Detect which cell encompasses the target text, then output its [X, Y] center coordinate. 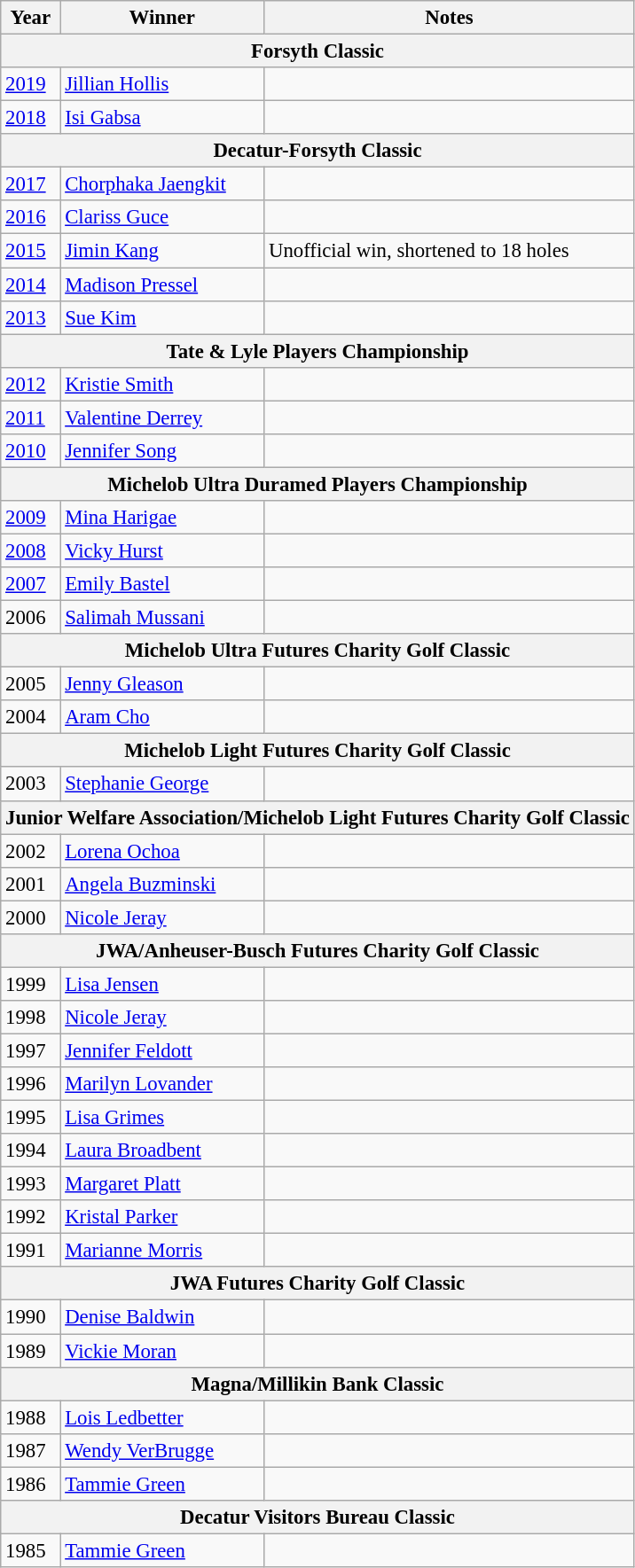
Kristal Parker [162, 1217]
1987 [30, 1450]
2015 [30, 251]
Vicky Hurst [162, 550]
1992 [30, 1217]
Michelob Ultra Duramed Players Championship [317, 484]
Michelob Ultra Futures Charity Golf Classic [317, 651]
Decatur Visitors Bureau Classic [317, 1517]
Aram Cho [162, 717]
2016 [30, 217]
1995 [30, 1118]
Wendy VerBrugge [162, 1450]
1999 [30, 984]
Jimin Kang [162, 251]
2005 [30, 684]
Salimah Mussani [162, 618]
2009 [30, 518]
Notes [450, 18]
Marilyn Lovander [162, 1084]
Lisa Jensen [162, 984]
Marianne Morris [162, 1251]
Lisa Grimes [162, 1118]
2006 [30, 618]
JWA Futures Charity Golf Classic [317, 1284]
1985 [30, 1550]
Jennifer Feldott [162, 1050]
Decatur-Forsyth Classic [317, 151]
Magna/Millikin Bank Classic [317, 1384]
Mina Harigae [162, 518]
Lorena Ochoa [162, 851]
Junior Welfare Association/Michelob Light Futures Charity Golf Classic [317, 817]
1988 [30, 1417]
Forsyth Classic [317, 51]
2013 [30, 317]
2014 [30, 285]
Sue Kim [162, 317]
2018 [30, 118]
1996 [30, 1084]
1994 [30, 1151]
2007 [30, 584]
Madison Pressel [162, 285]
Isi Gabsa [162, 118]
Stephanie George [162, 784]
JWA/Anheuser-Busch Futures Charity Golf Classic [317, 951]
Vickie Moran [162, 1351]
1986 [30, 1484]
Denise Baldwin [162, 1317]
2019 [30, 84]
Jennifer Song [162, 451]
Kristie Smith [162, 384]
Unofficial win, shortened to 18 holes [450, 251]
2000 [30, 917]
Margaret Platt [162, 1184]
1993 [30, 1184]
2002 [30, 851]
Jillian Hollis [162, 84]
2011 [30, 417]
Clariss Guce [162, 217]
Valentine Derrey [162, 417]
2010 [30, 451]
1989 [30, 1351]
1990 [30, 1317]
Michelob Light Futures Charity Golf Classic [317, 751]
1991 [30, 1251]
Tate & Lyle Players Championship [317, 351]
1998 [30, 1018]
2003 [30, 784]
2017 [30, 184]
2004 [30, 717]
Angela Buzminski [162, 884]
Year [30, 18]
Lois Ledbetter [162, 1417]
2001 [30, 884]
Laura Broadbent [162, 1151]
2012 [30, 384]
Chorphaka Jaengkit [162, 184]
Jenny Gleason [162, 684]
Winner [162, 18]
2008 [30, 550]
Emily Bastel [162, 584]
1997 [30, 1050]
